Identify which cell holds the provided text, then report its (x, y) central coordinate. 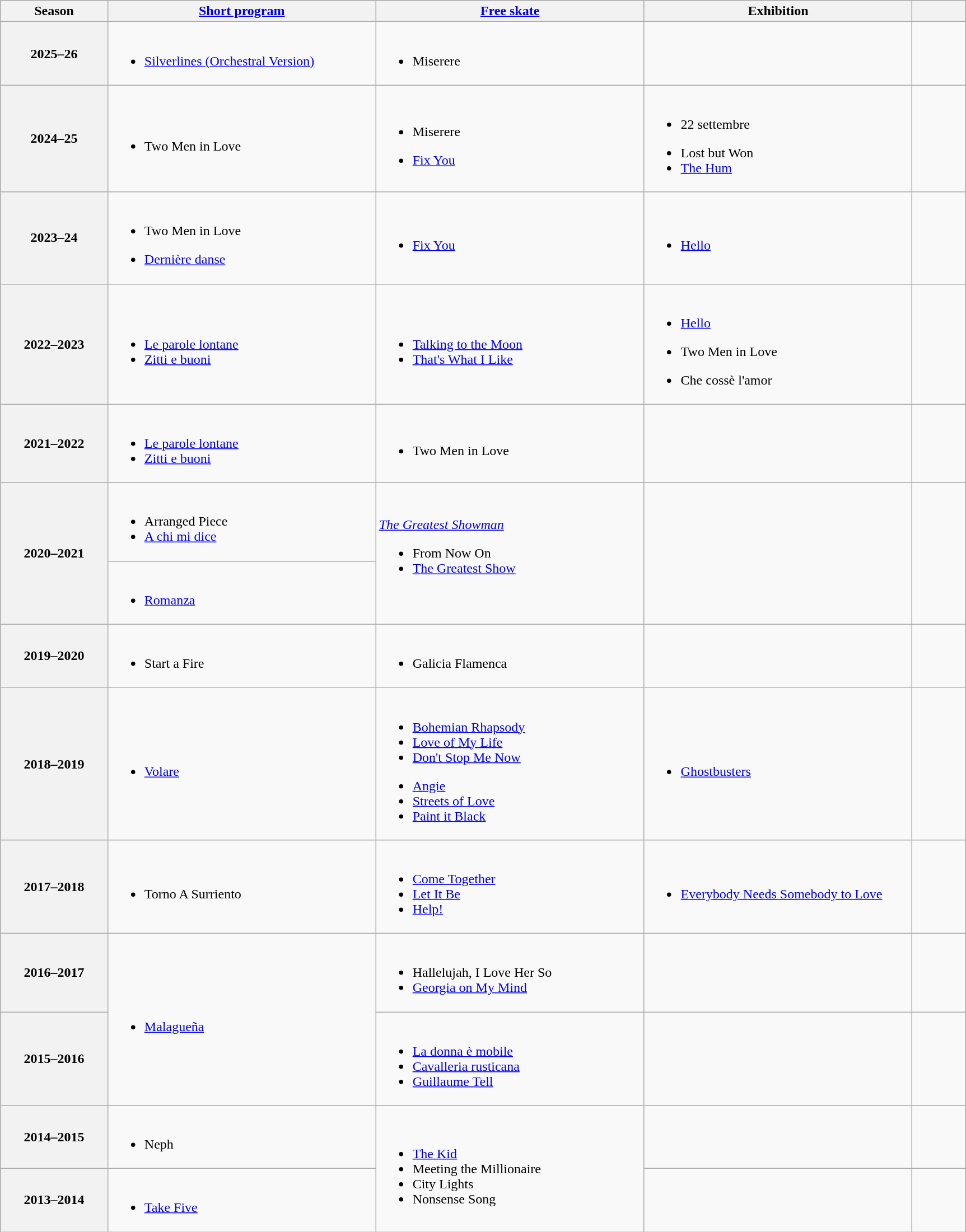
2019–2020 (54, 656)
2021–2022 (54, 443)
Volare (242, 763)
Arranged Piece A chi mi dice (242, 522)
La donna è mobile Cavalleria rusticana Guillaume Tell (510, 1059)
Short program (242, 11)
Hello (778, 238)
2022–2023 (54, 344)
2024–25 (54, 139)
Romanza (242, 592)
2017–2018 (54, 887)
Silverlines (Orchestral Version) (242, 54)
22 settembre Lost but Won The Hum (778, 139)
Malagueña (242, 1019)
2018–2019 (54, 763)
2016–2017 (54, 972)
Miserere Fix You (510, 139)
2015–2016 (54, 1059)
The Kid Meeting the Millionaire City Lights Nonsense Song (510, 1169)
2020–2021 (54, 553)
Two Men in Love Dernière danse (242, 238)
Neph (242, 1137)
2014–2015 (54, 1137)
Season (54, 11)
2023–24 (54, 238)
Take Five (242, 1200)
Everybody Needs Somebody to Love (778, 887)
Miserere (510, 54)
Hallelujah, I Love Her So Georgia on My Mind (510, 972)
Torno A Surriento (242, 887)
Come Together Let It Be Help! (510, 887)
Fix You (510, 238)
2025–26 (54, 54)
Talking to the Moon That's What I Like (510, 344)
Galicia Flamenca (510, 656)
Exhibition (778, 11)
Ghostbusters (778, 763)
Free skate (510, 11)
Hello Two Men in Love Che cossè l'amor (778, 344)
Start a Fire (242, 656)
Bohemian RhapsodyLove of My LifeDon't Stop Me Now AngieStreets of LovePaint it Black (510, 763)
2013–2014 (54, 1200)
The Greatest ShowmanFrom Now OnThe Greatest Show (510, 553)
